Pinpoint the cell where the given text exists, returning its (X, Y) midpoint coordinate. 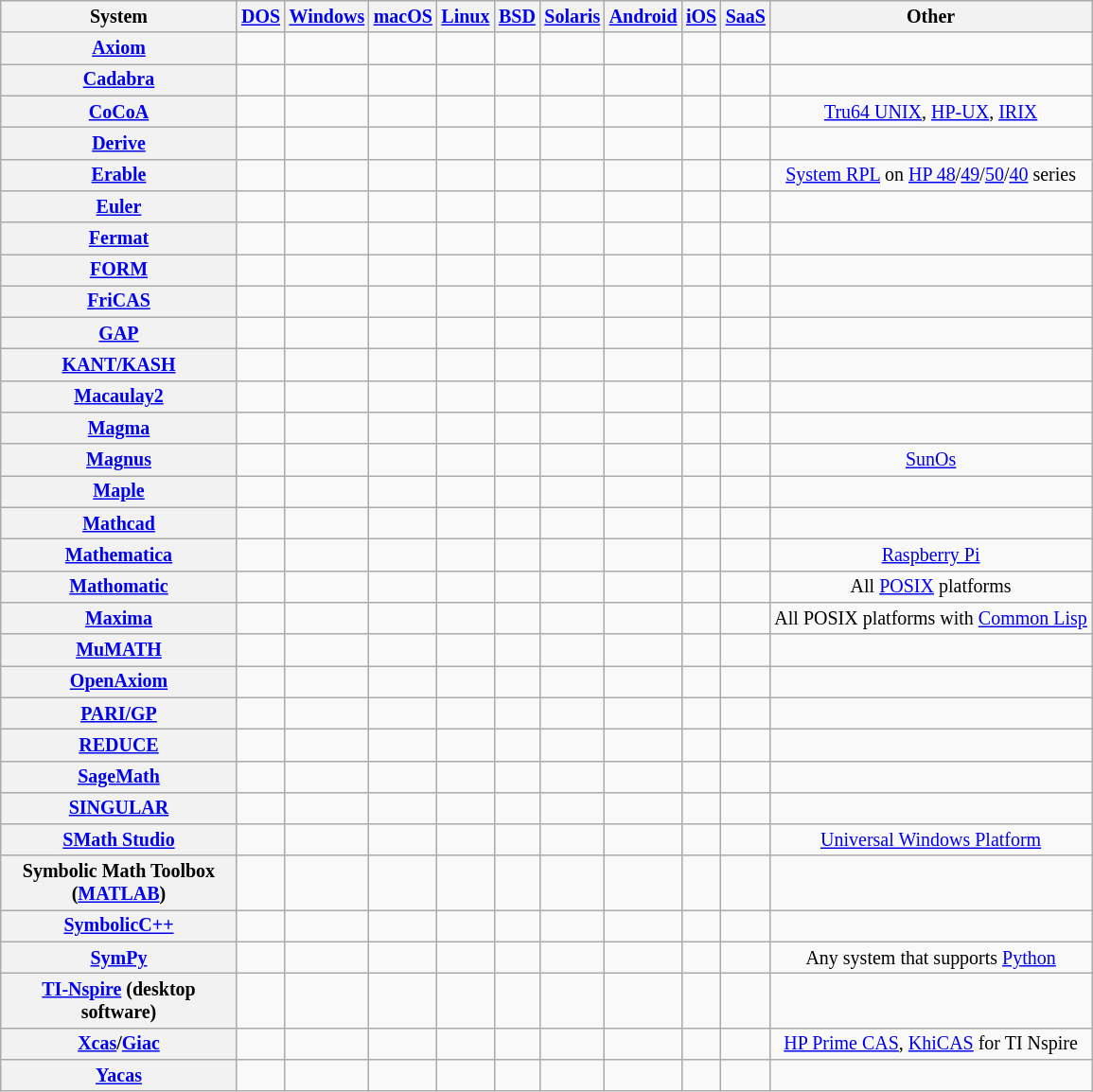
Windows (327, 17)
All POSIX platforms with Common Lisp (931, 619)
SaaS (746, 17)
Fermat (119, 238)
macOS (403, 17)
Maxima (119, 619)
BSD (517, 17)
Mathomatic (119, 587)
GAP (119, 333)
REDUCE (119, 746)
Other (931, 17)
FORM (119, 271)
FriCAS (119, 301)
Tru64 UNIX, HP-UX, IRIX (931, 112)
HP Prime CAS, KhiCAS for TI Nspire (931, 1045)
Android (643, 17)
DOS (261, 17)
Symbolic Math Toolbox (MATLAB) (119, 884)
Yacas (119, 1075)
Mathematica (119, 555)
Axiom (119, 49)
Xcas/Giac (119, 1045)
Euler (119, 206)
Magnus (119, 460)
Linux (466, 17)
System RPL on HP 48/49/50/40 series (931, 174)
Cadabra (119, 79)
TI-Nspire (desktop software) (119, 1001)
Universal Windows Platform (931, 840)
SymPy (119, 958)
Any system that supports Python (931, 958)
SageMath (119, 776)
KANT/KASH (119, 365)
System (119, 17)
Magma (119, 428)
Maple (119, 492)
SunOs (931, 460)
Raspberry Pi (931, 555)
Erable (119, 174)
CoCoA (119, 112)
Derive (119, 144)
SINGULAR (119, 808)
iOS (701, 17)
Mathcad (119, 524)
Macaulay2 (119, 397)
Solaris (573, 17)
PARI/GP (119, 713)
MuMATH (119, 649)
SMath Studio (119, 840)
OpenAxiom (119, 681)
All POSIX platforms (931, 587)
SymbolicC++ (119, 925)
